Provide the [X, Y] coordinate of the cell's center where the given text is located.  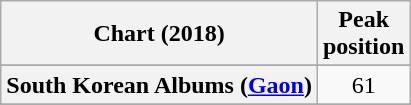
Peak position [363, 34]
South Korean Albums (Gaon) [160, 85]
61 [363, 85]
Chart (2018) [160, 34]
